For the text-containing cell, return its midpoint in [x, y] coordinate format. 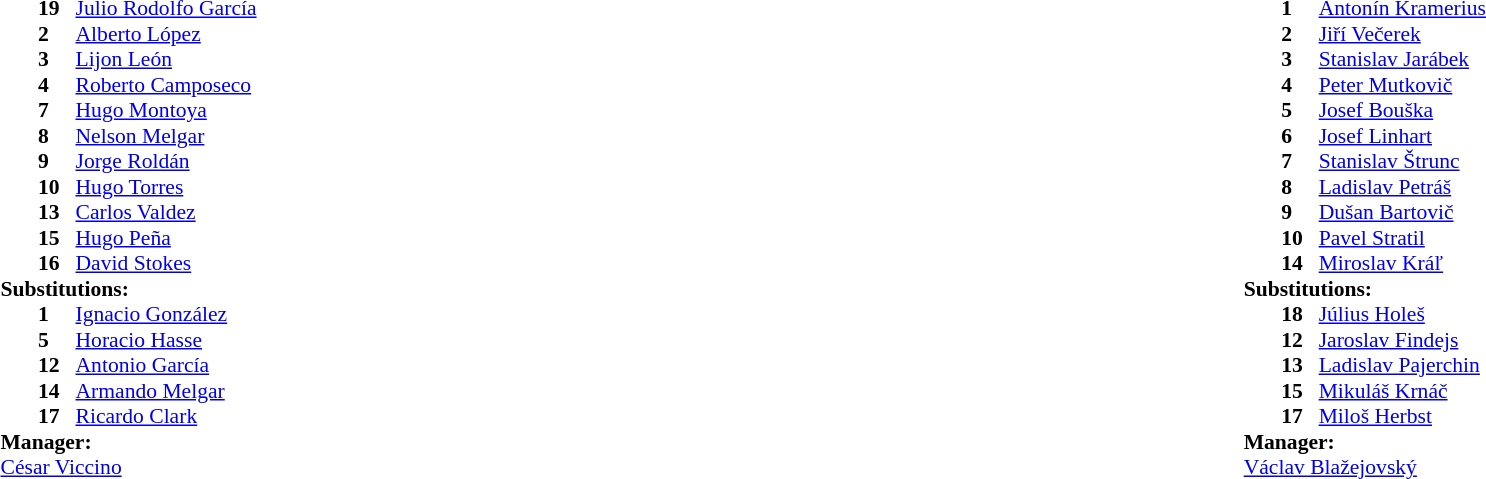
Mikuláš Krnáč [1402, 391]
Dušan Bartovič [1402, 213]
Ricardo Clark [166, 417]
Jiří Večerek [1402, 34]
Roberto Camposeco [166, 85]
Hugo Torres [166, 187]
Carlos Valdez [166, 213]
Lijon León [166, 59]
Ladislav Pajerchin [1402, 365]
Stanislav Jarábek [1402, 59]
1 [57, 315]
Hugo Montoya [166, 111]
Stanislav Štrunc [1402, 161]
Peter Mutkovič [1402, 85]
David Stokes [166, 263]
Hugo Peña [166, 238]
Miroslav Kráľ [1402, 263]
Horacio Hasse [166, 340]
Alberto López [166, 34]
Armando Melgar [166, 391]
Ladislav Petráš [1402, 187]
6 [1300, 136]
18 [1300, 315]
Jaroslav Findejs [1402, 340]
Ignacio González [166, 315]
Antonio García [166, 365]
Miloš Herbst [1402, 417]
Nelson Melgar [166, 136]
Josef Linhart [1402, 136]
Július Holeš [1402, 315]
Pavel Stratil [1402, 238]
Jorge Roldán [166, 161]
Josef Bouška [1402, 111]
16 [57, 263]
